From the cell containing the given text, extract its center point as (X, Y) coordinate. 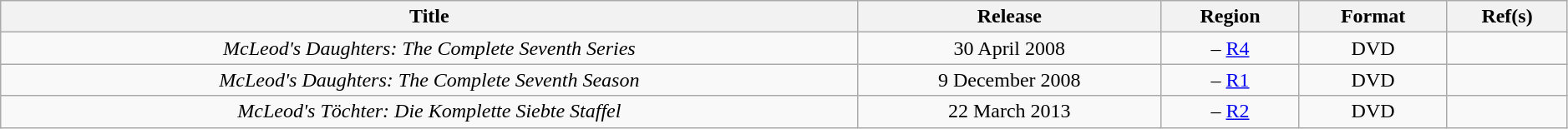
McLeod's Daughters: The Complete Seventh Series (429, 48)
McLeod's Daughters: The Complete Seventh Season (429, 80)
Region (1231, 17)
Format (1373, 17)
– R1 (1231, 80)
– R2 (1231, 112)
Ref(s) (1507, 17)
22 March 2013 (1009, 112)
– R4 (1231, 48)
Title (429, 17)
McLeod's Töchter: Die Komplette Siebte Staffel (429, 112)
30 April 2008 (1009, 48)
9 December 2008 (1009, 80)
Release (1009, 17)
